Return the (X, Y) coordinate for the center point of the cell that contains the specified text.  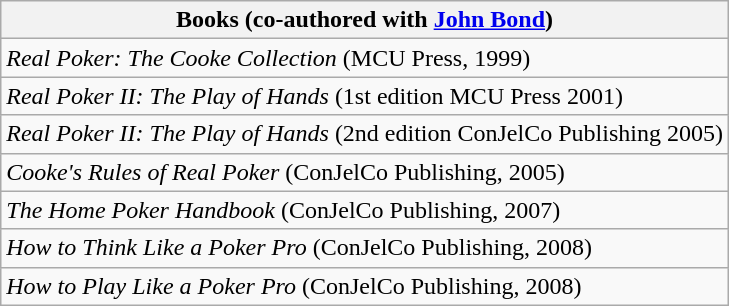
How to Think Like a Poker Pro (ConJelCo Publishing, 2008) (365, 248)
Real Poker: The Cooke Collection (MCU Press, 1999) (365, 58)
How to Play Like a Poker Pro (ConJelCo Publishing, 2008) (365, 286)
The Home Poker Handbook (ConJelCo Publishing, 2007) (365, 210)
Books (co-authored with John Bond) (365, 20)
Real Poker II: The Play of Hands (1st edition MCU Press 2001) (365, 96)
Real Poker II: The Play of Hands (2nd edition ConJelCo Publishing 2005) (365, 134)
Cooke's Rules of Real Poker (ConJelCo Publishing, 2005) (365, 172)
